Search for the cell housing the specified text and yield its [X, Y] center coordinate. 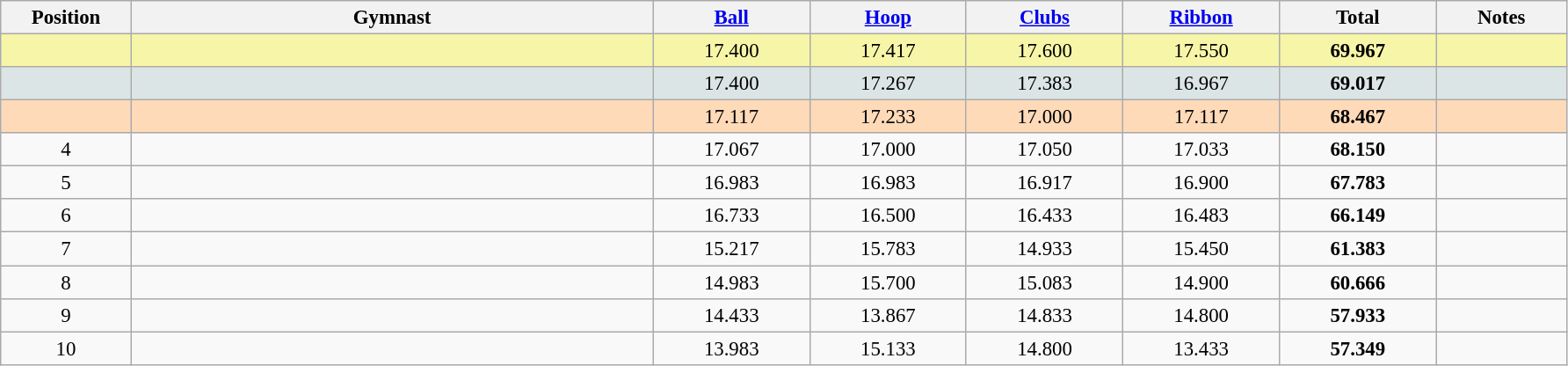
57.349 [1358, 348]
14.833 [1044, 315]
14.900 [1201, 282]
4 [66, 150]
13.867 [888, 315]
15.133 [888, 348]
15.450 [1201, 249]
Ball [731, 18]
14.983 [731, 282]
14.433 [731, 315]
16.733 [731, 216]
67.783 [1358, 183]
15.783 [888, 249]
66.149 [1358, 216]
15.217 [731, 249]
9 [66, 315]
16.900 [1201, 183]
69.967 [1358, 51]
16.483 [1201, 216]
57.933 [1358, 315]
7 [66, 249]
16.967 [1201, 84]
16.433 [1044, 216]
8 [66, 282]
14.933 [1044, 249]
13.433 [1201, 348]
16.917 [1044, 183]
10 [66, 348]
Notes [1501, 18]
Ribbon [1201, 18]
68.150 [1358, 150]
Gymnast [392, 18]
15.083 [1044, 282]
17.383 [1044, 84]
6 [66, 216]
15.700 [888, 282]
17.600 [1044, 51]
17.267 [888, 84]
17.033 [1201, 150]
60.666 [1358, 282]
13.983 [731, 348]
Position [66, 18]
69.017 [1358, 84]
68.467 [1358, 117]
Total [1358, 18]
17.067 [731, 150]
17.550 [1201, 51]
5 [66, 183]
61.383 [1358, 249]
17.417 [888, 51]
16.500 [888, 216]
17.233 [888, 117]
17.050 [1044, 150]
Hoop [888, 18]
Clubs [1044, 18]
